Determine the [x, y] coordinate at the center of the cell enclosing the given text.  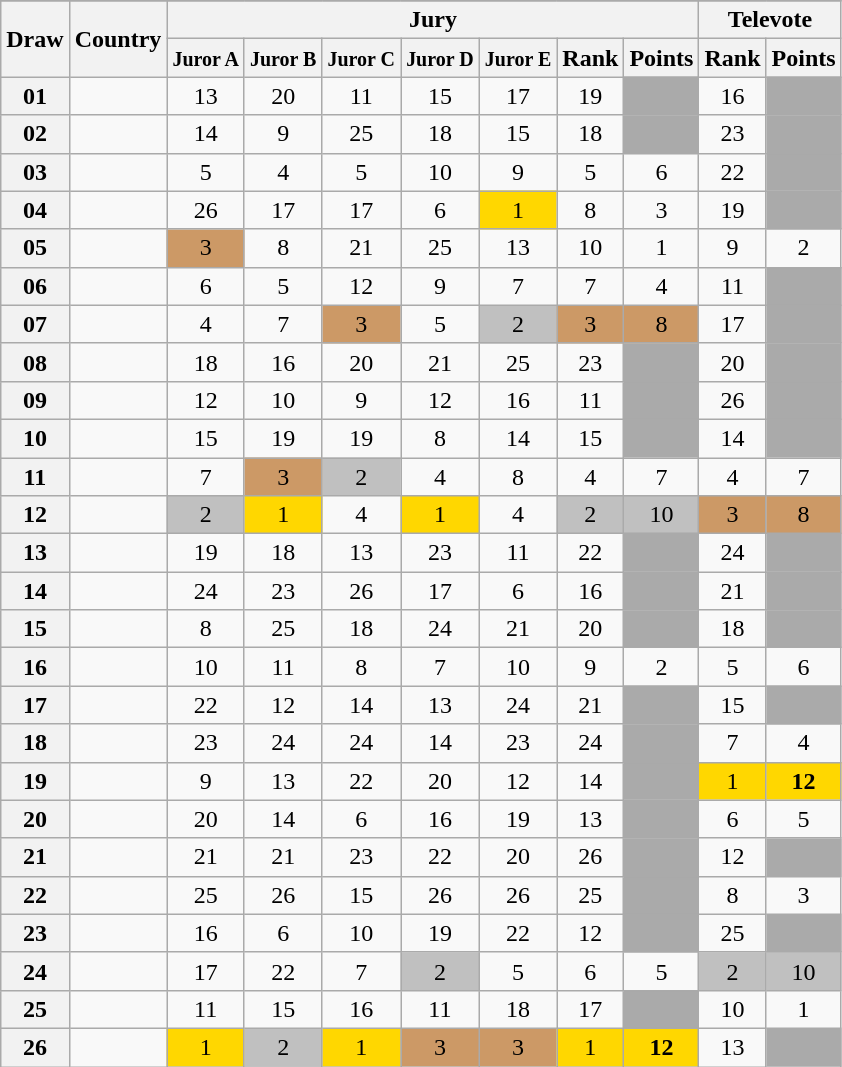
08 [35, 362]
06 [35, 286]
03 [35, 172]
Juror D [440, 58]
05 [35, 248]
09 [35, 400]
Juror B [283, 58]
Juror C [362, 58]
Country [118, 39]
Juror E [518, 58]
Jury [433, 20]
04 [35, 210]
Juror A [206, 58]
02 [35, 134]
01 [35, 96]
Draw [35, 39]
Televote [770, 20]
07 [35, 324]
